Search for the cell housing the specified text and yield its [x, y] center coordinate. 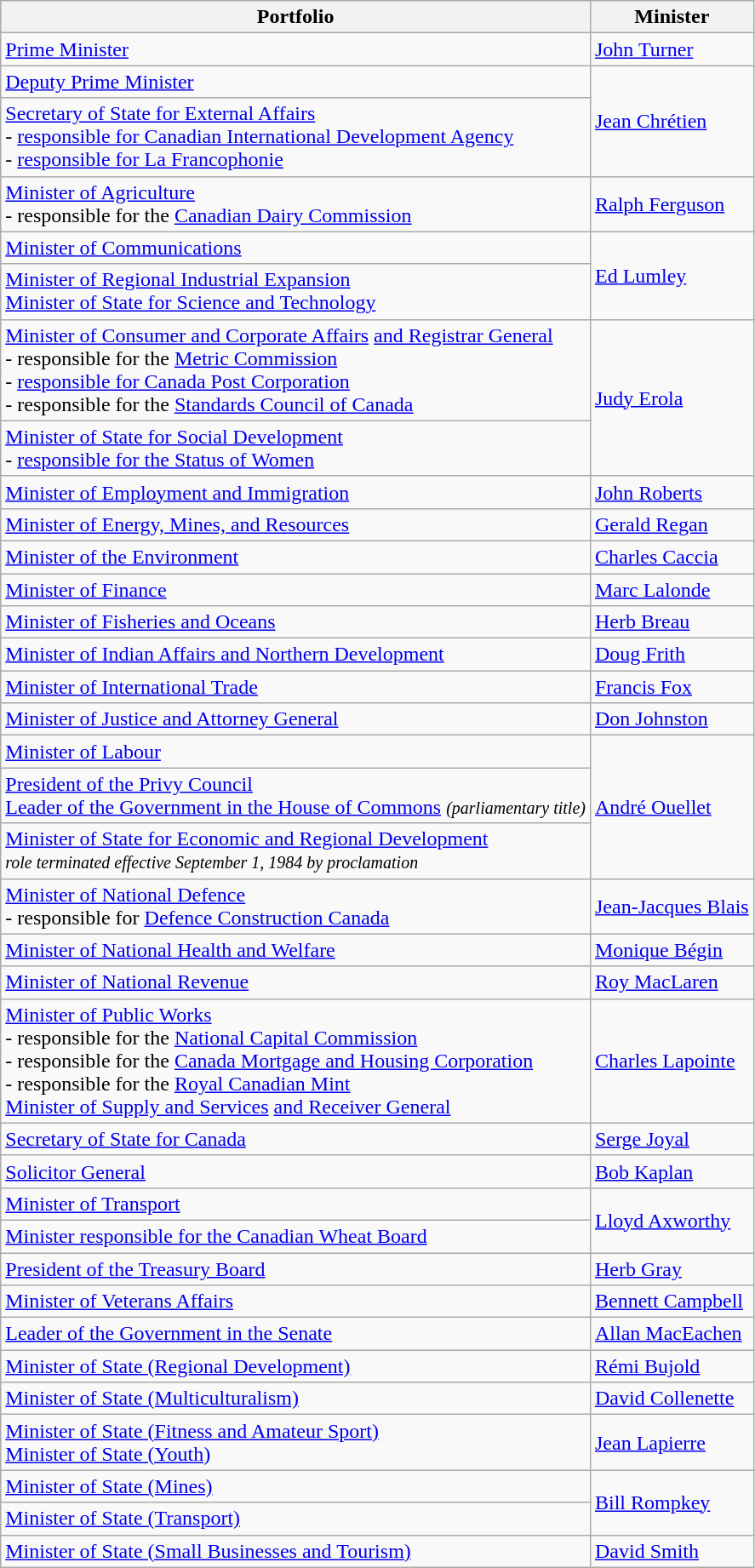
Jean Chrétien [672, 121]
Jean Lapierre [672, 1442]
Minister of Transport [296, 1204]
Minister responsible for the Canadian Wheat Board [296, 1236]
Secretary of State for External Affairs - responsible for Canadian International Development Agency - responsible for La Francophonie [296, 137]
Ed Lumley [672, 276]
Minister of State (Transport) [296, 1519]
Minister of Veterans Affairs [296, 1302]
Doug Frith [672, 655]
Leader of the Government in the Senate [296, 1334]
Minister of Communications [296, 248]
Francis Fox [672, 687]
John Turner [672, 49]
Charles Caccia [672, 557]
Minister of National Revenue [296, 982]
Minister of the Environment [296, 557]
Minister of National Health and Welfare [296, 950]
Minister of Labour [296, 752]
David Smith [672, 1551]
Rémi Bujold [672, 1366]
Minister of Energy, Mines, and Resources [296, 524]
Minister of Justice and Attorney General [296, 719]
President of the Privy Council Leader of the Government in the House of Commons (parliamentary title) [296, 795]
Minister of State (Mines) [296, 1486]
Don Johnston [672, 719]
André Ouellet [672, 807]
Portfolio [296, 17]
Minister of State for Social Development - responsible for the Status of Women [296, 448]
David Collenette [672, 1399]
Herb Breau [672, 622]
Marc Lalonde [672, 590]
Minister of State (Small Businesses and Tourism) [296, 1551]
Allan MacEachen [672, 1334]
Bill Rompkey [672, 1502]
Minister of Fisheries and Oceans [296, 622]
Minister of Agriculture - responsible for the Canadian Dairy Commission [296, 204]
President of the Treasury Board [296, 1269]
John Roberts [672, 492]
Minister of Finance [296, 590]
Minister of Employment and Immigration [296, 492]
Lloyd Axworthy [672, 1220]
Serge Joyal [672, 1139]
Minister of State (Regional Development) [296, 1366]
Jean-Jacques Blais [672, 906]
Bennett Campbell [672, 1302]
Minister of International Trade [296, 687]
Judy Erola [672, 398]
Minister of National Defence - responsible for Defence Construction Canada [296, 906]
Prime Minister [296, 49]
Charles Lapointe [672, 1061]
Deputy Prime Minister [296, 82]
Minister [672, 17]
Gerald Regan [672, 524]
Minister of State (Fitness and Amateur Sport) Minister of State (Youth) [296, 1442]
Herb Gray [672, 1269]
Monique Bégin [672, 950]
Roy MacLaren [672, 982]
Minister of State (Multiculturalism) [296, 1399]
Bob Kaplan [672, 1171]
Secretary of State for Canada [296, 1139]
Minister of State for Economic and Regional Development role terminated effective September 1, 1984 by proclamation [296, 851]
Minister of Regional Industrial Expansion Minister of State for Science and Technology [296, 291]
Ralph Ferguson [672, 204]
Solicitor General [296, 1171]
Minister of Indian Affairs and Northern Development [296, 655]
